Capture the cell that displays the provided text and extract its (X, Y) central coordinate. 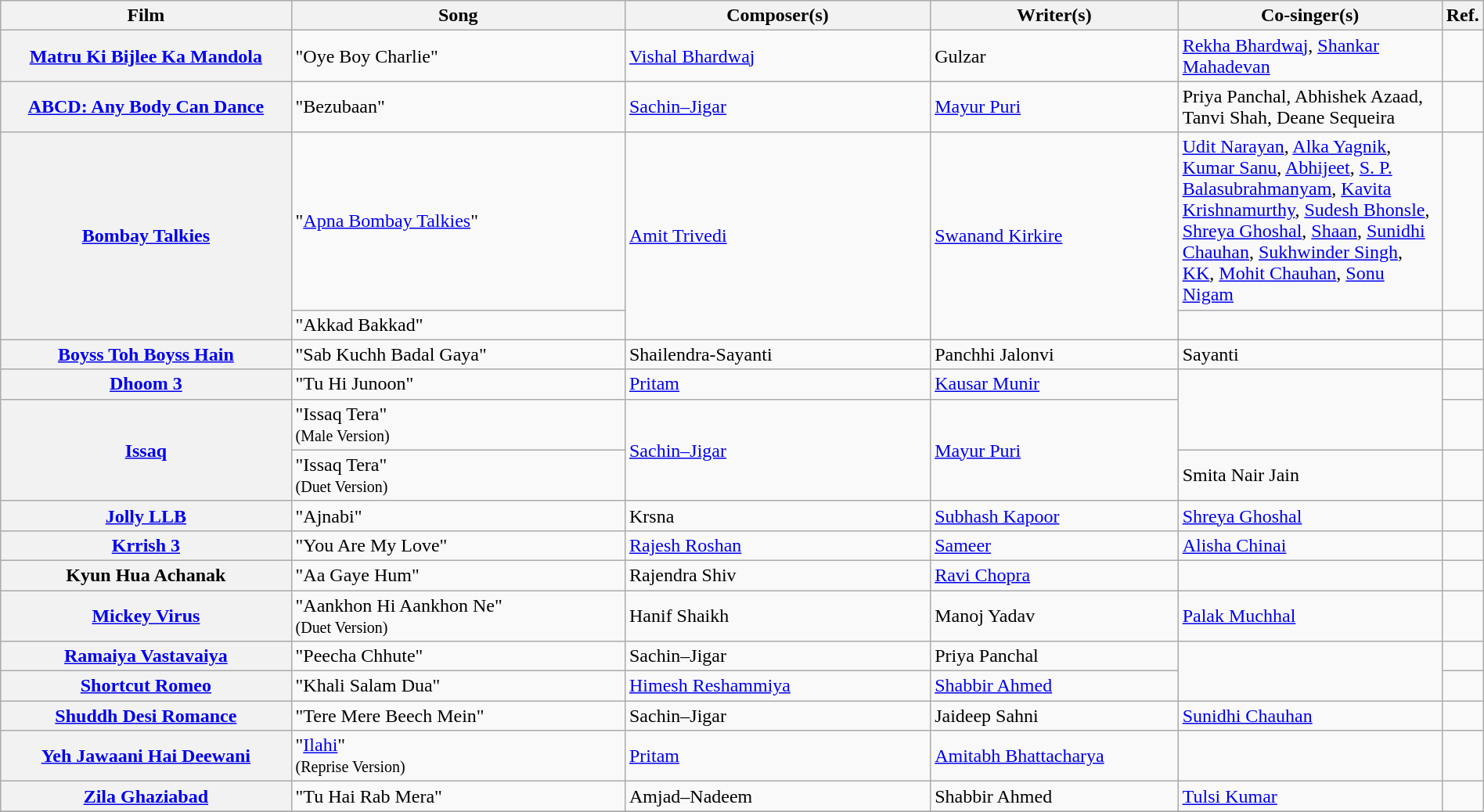
Rekha Bhardwaj, Shankar Mahadevan (1310, 56)
"Tu Hai Rab Mera" (458, 796)
Smita Nair Jain (1310, 476)
Ravi Chopra (1055, 575)
Composer(s) (777, 16)
Matru Ki Bijlee Ka Mandola (146, 56)
"Tu Hi Junoon" (458, 384)
Panchhi Jalonvi (1055, 354)
"Sab Kuchh Badal Gaya" (458, 354)
"Issaq Tera"(Male Version) (458, 424)
Krrish 3 (146, 545)
Boyss Toh Boyss Hain (146, 354)
Sameer (1055, 545)
Shailendra-Sayanti (777, 354)
"Apna Bombay Talkies" (458, 221)
"Tere Mere Beech Mein" (458, 716)
Ramaiya Vastavaiya (146, 656)
"Peecha Chhute" (458, 656)
Rajesh Roshan (777, 545)
Sayanti (1310, 354)
Krsna (777, 516)
Jaideep Sahni (1055, 716)
Vishal Bhardwaj (777, 56)
"Oye Boy Charlie" (458, 56)
"Issaq Tera"(Duet Version) (458, 476)
Palak Muchhal (1310, 615)
Kyun Hua Achanak (146, 575)
Zila Ghaziabad (146, 796)
"Ajnabi" (458, 516)
Amit Trivedi (777, 236)
Amjad–Nadeem (777, 796)
Film (146, 16)
Sunidhi Chauhan (1310, 716)
"You Are My Love" (458, 545)
Song (458, 16)
Tulsi Kumar (1310, 796)
Swanand Kirkire (1055, 236)
"Akkad Bakkad" (458, 325)
"Bezubaan" (458, 106)
Manoj Yadav (1055, 615)
"Aa Gaye Hum" (458, 575)
Kausar Munir (1055, 384)
Rajendra Shiv (777, 575)
Priya Panchal (1055, 656)
Bombay Talkies (146, 236)
Alisha Chinai (1310, 545)
Shortcut Romeo (146, 686)
Dhoom 3 (146, 384)
"Ilahi"(Reprise Version) (458, 756)
Shreya Ghoshal (1310, 516)
Issaq (146, 450)
Writer(s) (1055, 16)
Priya Panchal, Abhishek Azaad, Tanvi Shah, Deane Sequeira (1310, 106)
Shuddh Desi Romance (146, 716)
Co-singer(s) (1310, 16)
Amitabh Bhattacharya (1055, 756)
Gulzar (1055, 56)
Jolly LLB (146, 516)
"Khali Salam Dua" (458, 686)
Hanif Shaikh (777, 615)
Ref. (1462, 16)
Yeh Jawaani Hai Deewani (146, 756)
"Aankhon Hi Aankhon Ne"(Duet Version) (458, 615)
Subhash Kapoor (1055, 516)
ABCD: Any Body Can Dance (146, 106)
Mickey Virus (146, 615)
Himesh Reshammiya (777, 686)
